Output the [x, y] coordinate of the center of the cell containing the given text.  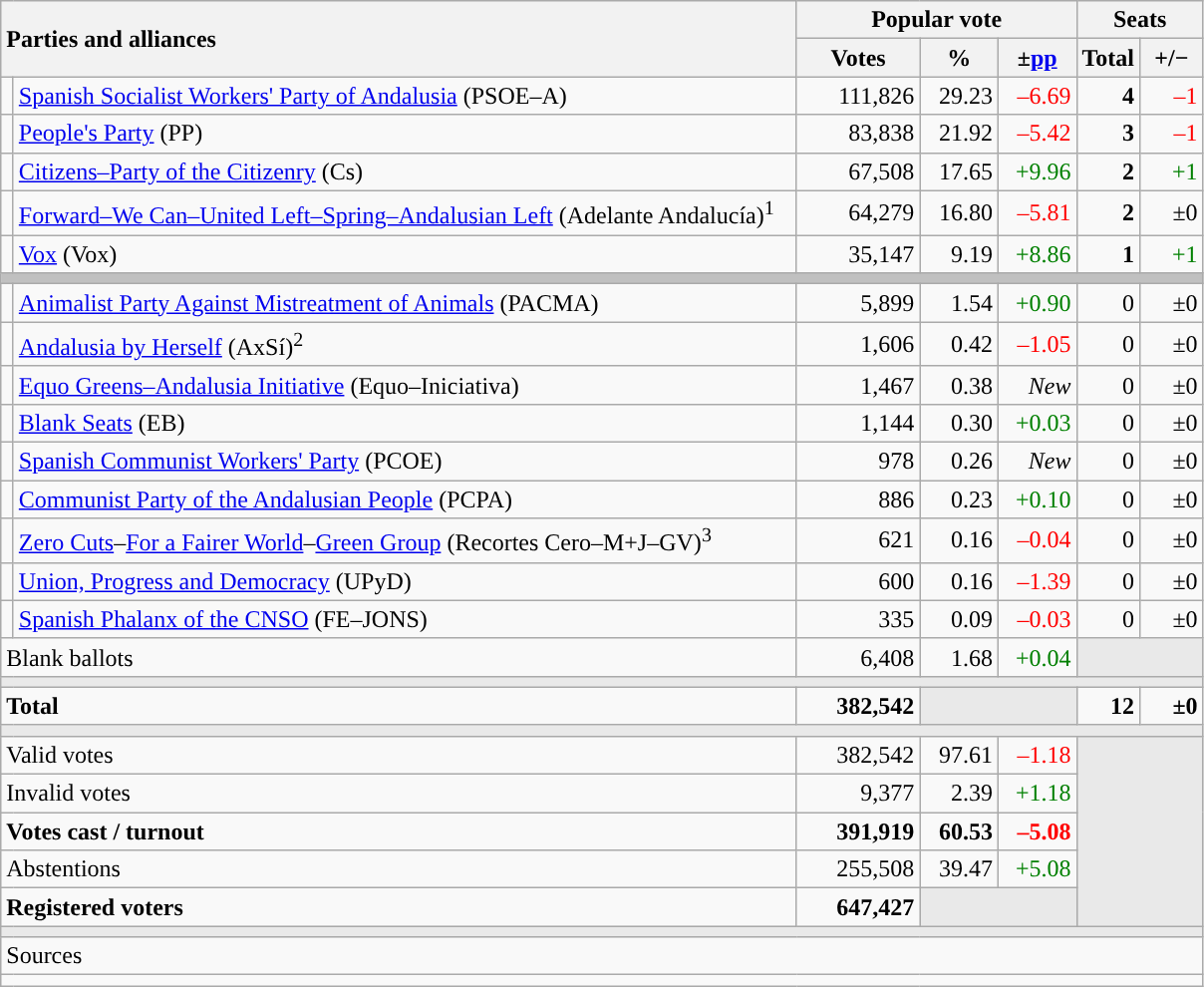
4 [1108, 96]
0.42 [959, 345]
–1.18 [1037, 756]
+9.96 [1037, 171]
+0.10 [1037, 499]
Blank ballots [399, 657]
±pp [1037, 58]
Blank Seats (EB) [405, 423]
67,508 [858, 171]
21.92 [959, 134]
621 [858, 540]
People's Party (PP) [405, 134]
600 [858, 581]
+0.90 [1037, 303]
–5.08 [1037, 831]
2.39 [959, 794]
+1.18 [1037, 794]
Vox (Vox) [405, 254]
Zero Cuts–For a Fairer World–Green Group (Recortes Cero–M+J–GV)3 [405, 540]
1,144 [858, 423]
0.30 [959, 423]
64,279 [858, 213]
+/− [1172, 58]
Union, Progress and Democracy (UPyD) [405, 581]
255,508 [858, 869]
9,377 [858, 794]
–1.39 [1037, 581]
Votes [858, 58]
886 [858, 499]
16.80 [959, 213]
29.23 [959, 96]
0.23 [959, 499]
Registered voters [399, 907]
35,147 [858, 254]
9.19 [959, 254]
60.53 [959, 831]
–5.42 [1037, 134]
Parties and alliances [399, 39]
17.65 [959, 171]
Equo Greens–Andalusia Initiative (Equo–Iniciativa) [405, 385]
+5.08 [1037, 869]
111,826 [858, 96]
Popular vote [937, 20]
39.47 [959, 869]
–6.69 [1037, 96]
Forward–We Can–United Left–Spring–Andalusian Left (Adelante Andalucía)1 [405, 213]
0.38 [959, 385]
Abstentions [399, 869]
83,838 [858, 134]
+0.03 [1037, 423]
1,606 [858, 345]
0.09 [959, 619]
% [959, 58]
–0.04 [1037, 540]
Citizens–Party of the Citizenry (Cs) [405, 171]
Invalid votes [399, 794]
647,427 [858, 907]
Sources [602, 956]
391,919 [858, 831]
0.26 [959, 461]
+8.86 [1037, 254]
Animalist Party Against Mistreatment of Animals (PACMA) [405, 303]
Spanish Socialist Workers' Party of Andalusia (PSOE–A) [405, 96]
Valid votes [399, 756]
Communist Party of the Andalusian People (PCPA) [405, 499]
1.54 [959, 303]
978 [858, 461]
97.61 [959, 756]
335 [858, 619]
–5.81 [1037, 213]
3 [1108, 134]
Andalusia by Herself (AxSí)2 [405, 345]
6,408 [858, 657]
12 [1108, 706]
Votes cast / turnout [399, 831]
1,467 [858, 385]
Spanish Phalanx of the CNSO (FE–JONS) [405, 619]
–0.03 [1037, 619]
Seats [1140, 20]
+0.04 [1037, 657]
1.68 [959, 657]
Spanish Communist Workers' Party (PCOE) [405, 461]
–1.05 [1037, 345]
5,899 [858, 303]
1 [1108, 254]
